For the text-containing cell, return its midpoint in (X, Y) coordinate format. 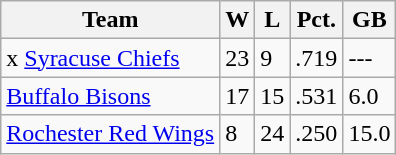
8 (238, 134)
W (238, 20)
9 (272, 58)
Team (110, 20)
L (272, 20)
.531 (316, 96)
Rochester Red Wings (110, 134)
Buffalo Bisons (110, 96)
--- (370, 58)
15 (272, 96)
Pct. (316, 20)
6.0 (370, 96)
23 (238, 58)
GB (370, 20)
24 (272, 134)
.719 (316, 58)
15.0 (370, 134)
17 (238, 96)
.250 (316, 134)
x Syracuse Chiefs (110, 58)
